Identify which cell holds the provided text, then report its (X, Y) central coordinate. 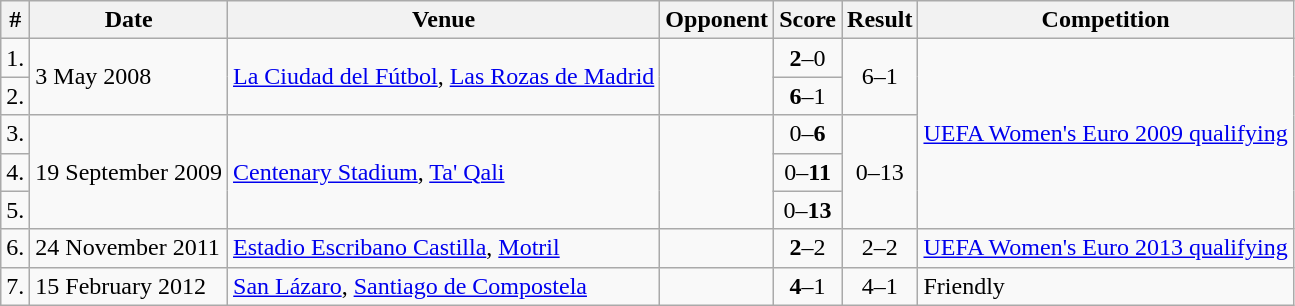
6. (16, 248)
Score (808, 20)
3. (16, 134)
2. (16, 96)
Venue (444, 20)
15 February 2012 (129, 286)
2–0 (808, 58)
0–11 (808, 172)
4. (16, 172)
Date (129, 20)
# (16, 20)
UEFA Women's Euro 2009 qualifying (1106, 134)
La Ciudad del Fútbol, Las Rozas de Madrid (444, 77)
7. (16, 286)
Estadio Escribano Castilla, Motril (444, 248)
3 May 2008 (129, 77)
24 November 2011 (129, 248)
5. (16, 210)
19 September 2009 (129, 172)
Result (880, 20)
Competition (1106, 20)
Friendly (1106, 286)
Opponent (717, 20)
San Lázaro, Santiago de Compostela (444, 286)
UEFA Women's Euro 2013 qualifying (1106, 248)
1. (16, 58)
0–6 (808, 134)
Centenary Stadium, Ta' Qali (444, 172)
